Pinpoint the cell where the given text exists, returning its [x, y] midpoint coordinate. 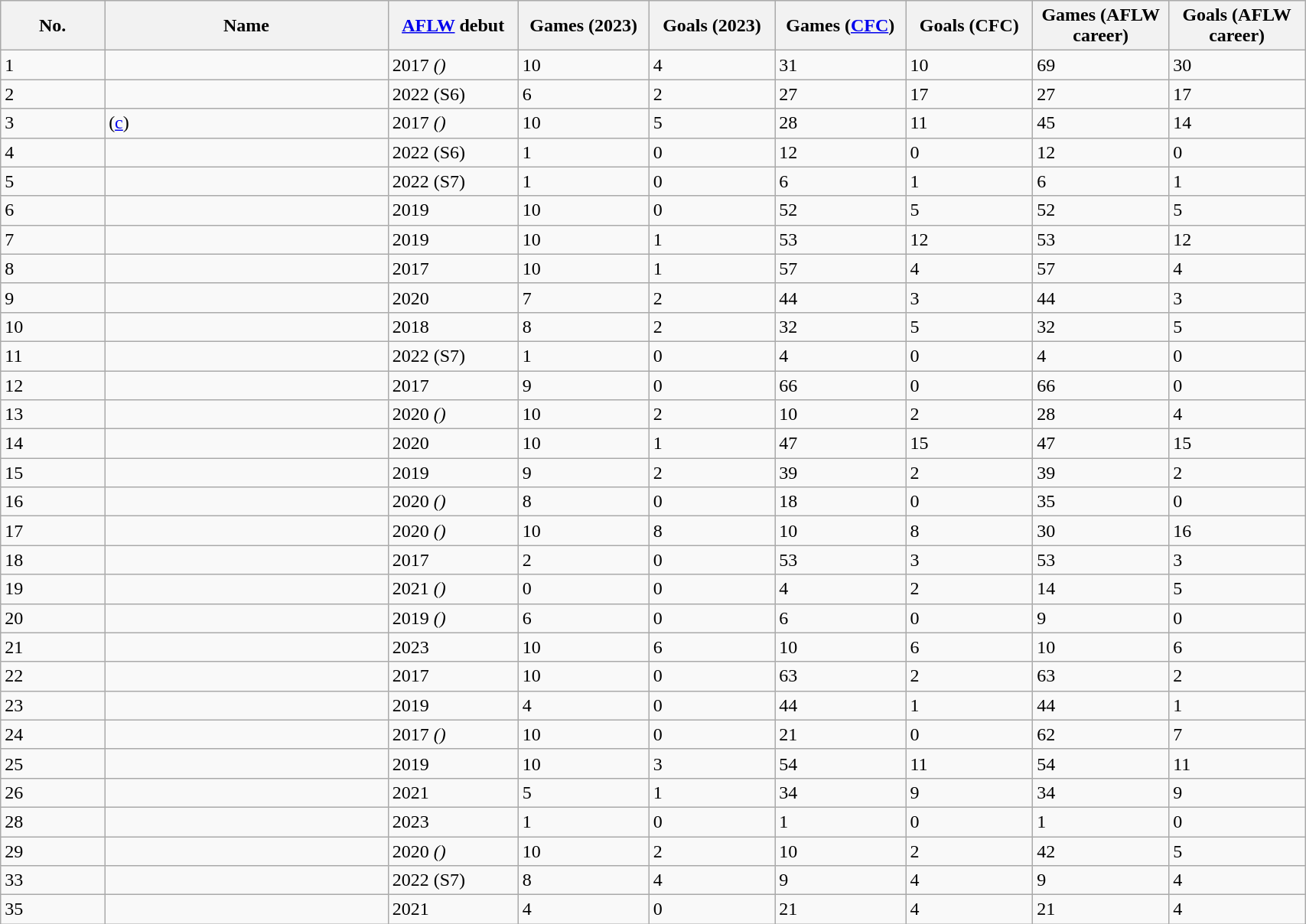
2018 [453, 327]
20 [53, 618]
26 [53, 792]
25 [53, 763]
62 [1101, 734]
45 [1101, 123]
Name [246, 26]
Goals (2023) [712, 26]
42 [1101, 851]
23 [53, 705]
13 [53, 415]
22 [53, 676]
2021 () [453, 589]
69 [1101, 65]
33 [53, 880]
No. [53, 26]
31 [840, 65]
Goals (CFC) [969, 26]
24 [53, 734]
AFLW debut [453, 26]
Games (2023) [583, 26]
(c) [246, 123]
Goals (AFLW career) [1237, 26]
29 [53, 851]
2019 () [453, 618]
19 [53, 589]
Games (CFC) [840, 26]
Games (AFLW career) [1101, 26]
